Pinpoint the cell where the given text exists, returning its (x, y) midpoint coordinate. 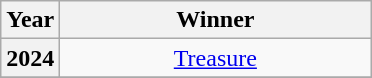
Treasure (216, 58)
Winner (216, 20)
2024 (30, 58)
Year (30, 20)
